For the text-containing cell, return its midpoint in [X, Y] coordinate format. 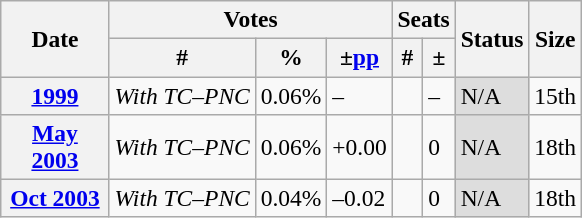
1999 [55, 95]
15th [556, 95]
–0.02 [360, 198]
Seats [424, 19]
Oct 2003 [55, 198]
% [291, 57]
Status [492, 38]
Votes [250, 19]
May 2003 [55, 146]
Date [55, 38]
0.04% [291, 198]
± [439, 57]
+0.00 [360, 146]
Size [556, 38]
±pp [360, 57]
